Scan for the cell matching the given text and deliver its [x, y] coordinate at center. 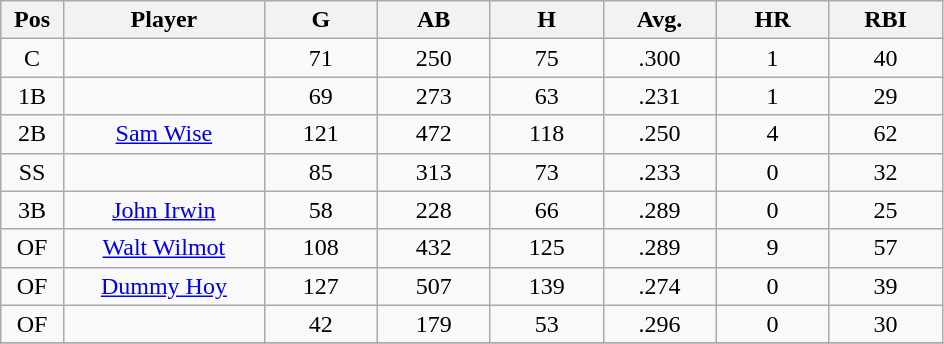
127 [320, 286]
.231 [660, 96]
121 [320, 134]
29 [886, 96]
69 [320, 96]
66 [546, 210]
179 [434, 324]
53 [546, 324]
42 [320, 324]
Player [164, 20]
2B [32, 134]
228 [434, 210]
John Irwin [164, 210]
Dummy Hoy [164, 286]
250 [434, 58]
.250 [660, 134]
73 [546, 172]
71 [320, 58]
9 [772, 248]
57 [886, 248]
85 [320, 172]
Sam Wise [164, 134]
1B [32, 96]
25 [886, 210]
3B [32, 210]
139 [546, 286]
Avg. [660, 20]
58 [320, 210]
.274 [660, 286]
108 [320, 248]
.233 [660, 172]
Walt Wilmot [164, 248]
40 [886, 58]
507 [434, 286]
RBI [886, 20]
62 [886, 134]
63 [546, 96]
432 [434, 248]
4 [772, 134]
C [32, 58]
G [320, 20]
273 [434, 96]
SS [32, 172]
39 [886, 286]
313 [434, 172]
.296 [660, 324]
H [546, 20]
HR [772, 20]
30 [886, 324]
125 [546, 248]
472 [434, 134]
.300 [660, 58]
AB [434, 20]
118 [546, 134]
75 [546, 58]
Pos [32, 20]
32 [886, 172]
